Identify which cell holds the provided text, then report its [X, Y] central coordinate. 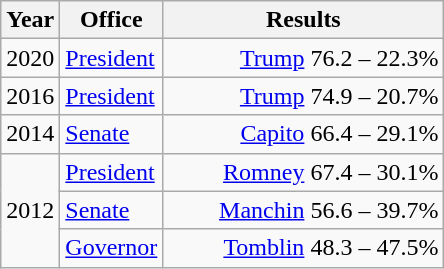
2016 [30, 96]
Office [112, 20]
Trump 76.2 – 22.3% [304, 58]
2014 [30, 134]
Romney 67.4 – 30.1% [304, 172]
2020 [30, 58]
Results [304, 20]
Tomblin 48.3 – 47.5% [304, 248]
Governor [112, 248]
Year [30, 20]
Manchin 56.6 – 39.7% [304, 210]
Trump 74.9 – 20.7% [304, 96]
Capito 66.4 – 29.1% [304, 134]
2012 [30, 210]
